Locate the cell with the specified text and output its (X, Y) center coordinate. 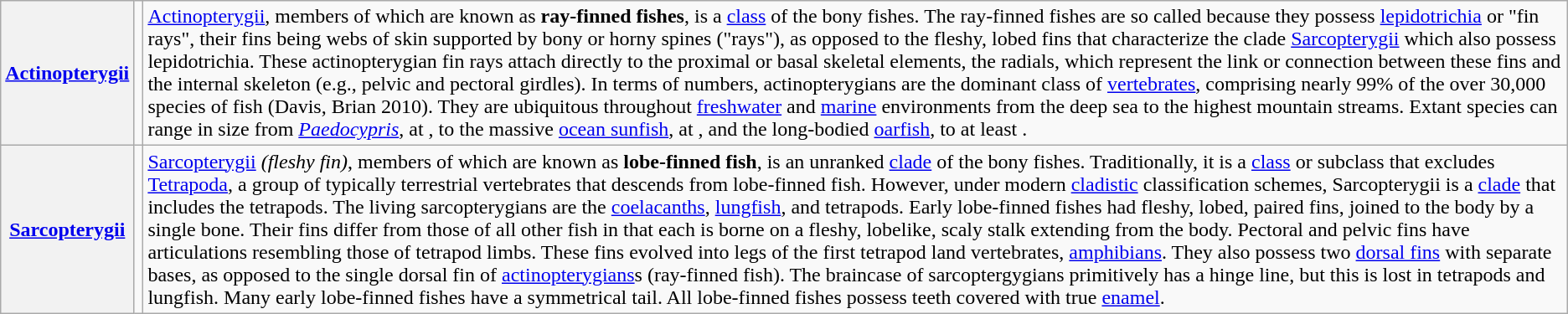
Sarcopterygii (67, 229)
Actinopterygii (67, 74)
